Search for the cell housing the specified text and yield its (X, Y) center coordinate. 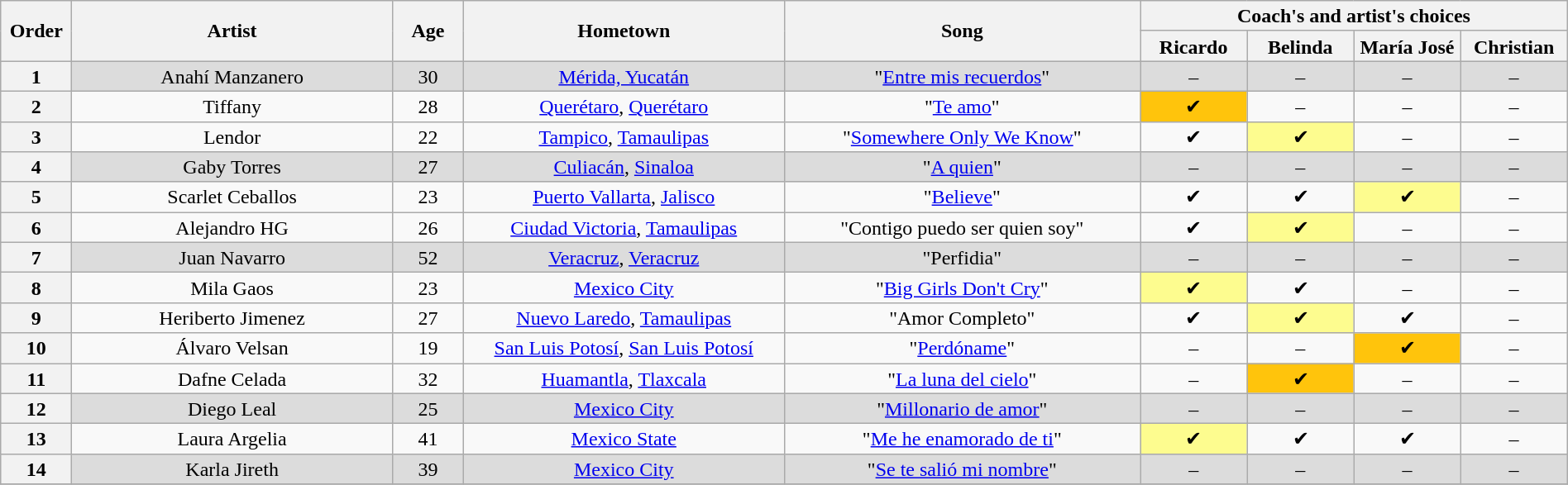
3 (36, 137)
San Luis Potosí, San Luis Potosí (624, 349)
"Big Girls Don't Cry" (963, 288)
Juan Navarro (232, 258)
Alejandro HG (232, 228)
Christian (1513, 46)
Ciudad Victoria, Tamaulipas (624, 228)
13 (36, 440)
Song (963, 31)
"La luna del cielo" (963, 378)
Mexico State (624, 440)
4 (36, 167)
Mérida, Yucatán (624, 76)
22 (428, 137)
26 (428, 228)
Dafne Celada (232, 378)
"Somewhere Only We Know" (963, 137)
"Se te salió mi nombre" (963, 469)
30 (428, 76)
32 (428, 378)
Álvaro Velsan (232, 349)
María José (1408, 46)
Tiffany (232, 106)
Order (36, 31)
14 (36, 469)
25 (428, 408)
Laura Argelia (232, 440)
"Perdóname" (963, 349)
Coach's and artist's choices (1355, 17)
8 (36, 288)
"Millonario de amor" (963, 408)
9 (36, 317)
2 (36, 106)
5 (36, 197)
52 (428, 258)
"Te amo" (963, 106)
28 (428, 106)
"Believe" (963, 197)
Tampico, Tamaulipas (624, 137)
"Contigo puedo ser quien soy" (963, 228)
Lendor (232, 137)
Karla Jireth (232, 469)
39 (428, 469)
Hometown (624, 31)
Heriberto Jimenez (232, 317)
Ricardo (1194, 46)
Artist (232, 31)
19 (428, 349)
10 (36, 349)
Puerto Vallarta, Jalisco (624, 197)
7 (36, 258)
11 (36, 378)
"A quien" (963, 167)
Nuevo Laredo, Tamaulipas (624, 317)
Age (428, 31)
Huamantla, Tlaxcala (624, 378)
Veracruz, Veracruz (624, 258)
"Me he enamorado de ti" (963, 440)
Mila Gaos (232, 288)
Diego Leal (232, 408)
Scarlet Ceballos (232, 197)
"Entre mis recuerdos" (963, 76)
"Perfidia" (963, 258)
6 (36, 228)
41 (428, 440)
Gaby Torres (232, 167)
Belinda (1300, 46)
"Amor Completo" (963, 317)
Culiacán, Sinaloa (624, 167)
1 (36, 76)
12 (36, 408)
Querétaro, Querétaro (624, 106)
Anahí Manzanero (232, 76)
